Provide the [X, Y] coordinate of the cell's center where the given text is located.  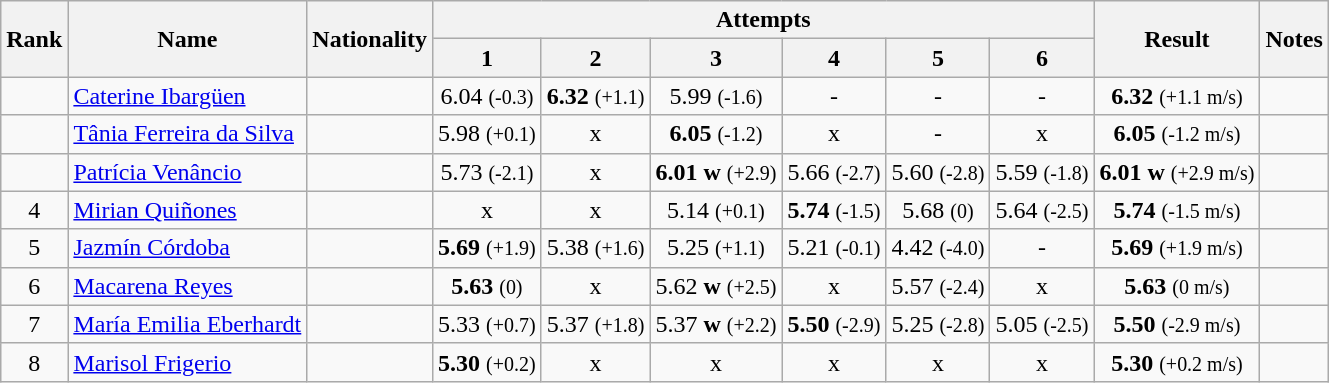
Tânia Ferreira da Silva [188, 134]
6.32 (+1.1) [596, 96]
5.63 (0 m/s) [1177, 286]
5.14 (+0.1) [716, 210]
Nationality [370, 39]
5.98 (+0.1) [488, 134]
5.74 (-1.5) [834, 210]
5.69 (+1.9 m/s) [1177, 248]
Rank [34, 39]
5.37 (+1.8) [596, 324]
5.69 (+1.9) [488, 248]
8 [34, 362]
5.62 w (+2.5) [716, 286]
7 [34, 324]
5.50 (-2.9 m/s) [1177, 324]
5.50 (-2.9) [834, 324]
6.05 (-1.2 m/s) [1177, 134]
5.25 (+1.1) [716, 248]
Attempts [764, 20]
5.37 w (+2.2) [716, 324]
5.30 (+0.2 m/s) [1177, 362]
6.04 (-0.3) [488, 96]
4.42 (-4.0) [938, 248]
3 [716, 58]
Name [188, 39]
5.59 (-1.8) [1042, 172]
5.74 (-1.5 m/s) [1177, 210]
Macarena Reyes [188, 286]
5.57 (-2.4) [938, 286]
2 [596, 58]
6.05 (-1.2) [716, 134]
5.30 (+0.2) [488, 362]
5.05 (-2.5) [1042, 324]
1 [488, 58]
Jazmín Córdoba [188, 248]
5.21 (-0.1) [834, 248]
5.66 (-2.7) [834, 172]
5.73 (-2.1) [488, 172]
Caterine Ibargüen [188, 96]
5.64 (-2.5) [1042, 210]
5.33 (+0.7) [488, 324]
5.38 (+1.6) [596, 248]
Mirian Quiñones [188, 210]
María Emilia Eberhardt [188, 324]
Result [1177, 39]
5.99 (-1.6) [716, 96]
Notes [1294, 39]
5.68 (0) [938, 210]
6.32 (+1.1 m/s) [1177, 96]
6.01 w (+2.9 m/s) [1177, 172]
Patrícia Venâncio [188, 172]
5.60 (-2.8) [938, 172]
5.25 (-2.8) [938, 324]
5.63 (0) [488, 286]
6.01 w (+2.9) [716, 172]
Marisol Frigerio [188, 362]
